Capture the cell that displays the provided text and extract its [x, y] central coordinate. 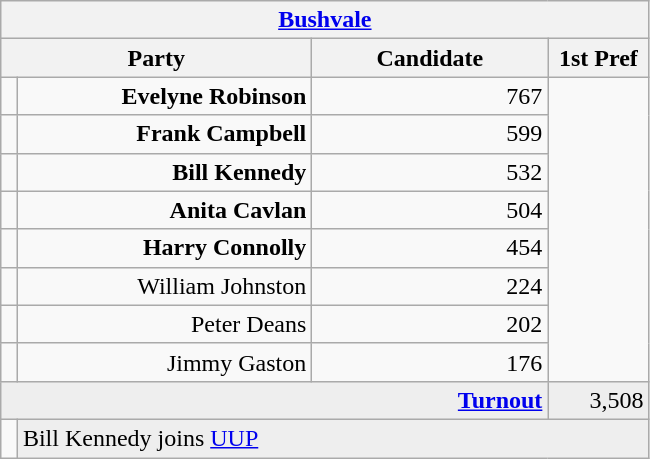
Turnout [274, 400]
1st Pref [598, 58]
William Johnston [164, 286]
504 [430, 210]
202 [430, 324]
Bushvale [325, 20]
Jimmy Gaston [164, 362]
454 [430, 248]
224 [430, 286]
Anita Cavlan [164, 210]
532 [430, 172]
Peter Deans [164, 324]
Party [156, 58]
176 [430, 362]
Bill Kennedy [164, 172]
Bill Kennedy joins UUP [333, 438]
3,508 [598, 400]
Harry Connolly [164, 248]
599 [430, 134]
Evelyne Robinson [164, 96]
767 [430, 96]
Frank Campbell [164, 134]
Candidate [430, 58]
